Pinpoint the cell where the given text exists, returning its (x, y) midpoint coordinate. 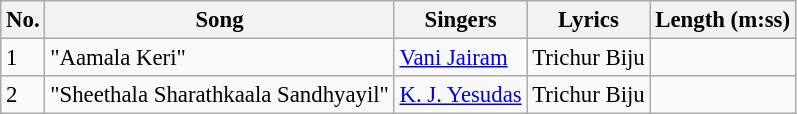
2 (23, 95)
Singers (460, 20)
"Aamala Keri" (220, 58)
K. J. Yesudas (460, 95)
Length (m:ss) (722, 20)
1 (23, 58)
Vani Jairam (460, 58)
No. (23, 20)
Song (220, 20)
Lyrics (588, 20)
"Sheethala Sharathkaala Sandhyayil" (220, 95)
